Output the [x, y] coordinate of the center of the cell containing the given text.  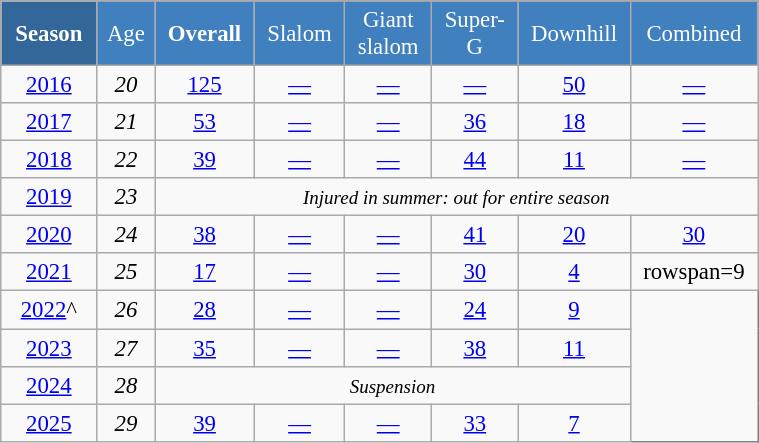
22 [126, 160]
21 [126, 122]
Downhill [574, 34]
2017 [49, 122]
2021 [49, 273]
2016 [49, 85]
Injured in summer: out for entire season [456, 197]
2024 [49, 385]
33 [475, 423]
9 [574, 310]
2022^ [49, 310]
35 [204, 348]
23 [126, 197]
7 [574, 423]
27 [126, 348]
4 [574, 273]
Season [49, 34]
Suspension [392, 385]
17 [204, 273]
rowspan=9 [694, 273]
Combined [694, 34]
125 [204, 85]
2020 [49, 235]
Overall [204, 34]
Age [126, 34]
53 [204, 122]
26 [126, 310]
25 [126, 273]
Giantslalom [388, 34]
Super-G [475, 34]
2018 [49, 160]
50 [574, 85]
Slalom [300, 34]
2025 [49, 423]
2023 [49, 348]
36 [475, 122]
41 [475, 235]
29 [126, 423]
18 [574, 122]
2019 [49, 197]
44 [475, 160]
